Output the [x, y] coordinate of the center of the cell containing the given text.  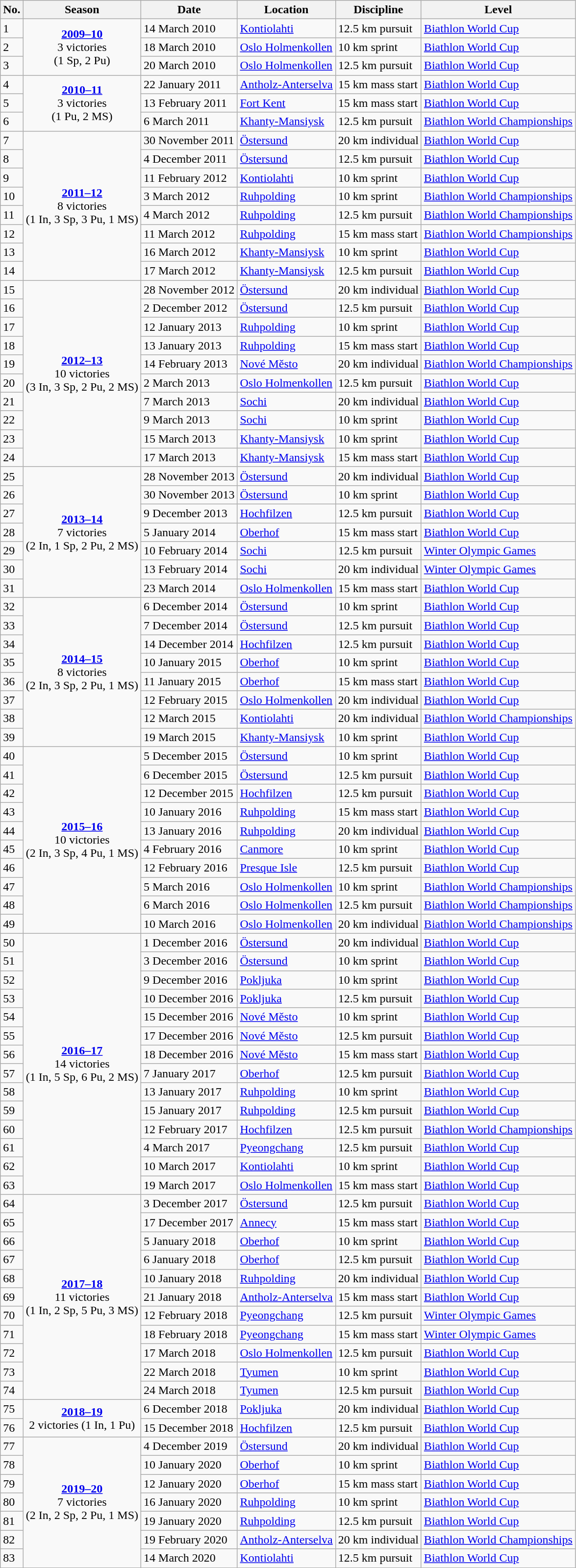
58 [12, 1092]
19 January 2020 [189, 1521]
30 November 2011 [189, 140]
3 December 2016 [189, 961]
50 [12, 943]
9 [12, 177]
54 [12, 1017]
19 March 2015 [189, 737]
4 March 2012 [189, 215]
28 November 2012 [189, 290]
39 [12, 737]
22 [12, 420]
5 [12, 103]
61 [12, 1148]
6 December 2014 [189, 607]
2014–15 8 victories (2 In, 3 Sp, 2 Pu, 1 MS) [82, 672]
42 [12, 793]
13 February 2014 [189, 570]
23 March 2014 [189, 588]
13 February 2011 [189, 103]
59 [12, 1110]
4 December 2011 [189, 159]
26 [12, 495]
65 [12, 1222]
63 [12, 1185]
10 January 2016 [189, 812]
66 [12, 1241]
2 December 2012 [189, 308]
43 [12, 812]
17 December 2017 [189, 1222]
4 February 2016 [189, 849]
10 January 2015 [189, 663]
12 February 2016 [189, 868]
18 December 2016 [189, 1054]
5 January 2014 [189, 532]
31 [12, 588]
47 [12, 887]
45 [12, 849]
12 February 2015 [189, 700]
49 [12, 924]
23 [12, 439]
7 January 2017 [189, 1073]
76 [12, 1428]
29 [12, 551]
Fort Kent [286, 103]
75 [12, 1409]
2017–18 11 victories (1 In, 2 Sp, 5 Pu, 3 MS) [82, 1297]
37 [12, 700]
81 [12, 1521]
55 [12, 1036]
16 March 2012 [189, 252]
44 [12, 831]
2 [12, 47]
22 January 2011 [189, 84]
10 February 2014 [189, 551]
68 [12, 1278]
10 January 2018 [189, 1278]
17 December 2016 [189, 1036]
Presque Isle [286, 868]
11 February 2012 [189, 177]
46 [12, 868]
22 March 2018 [189, 1371]
14 [12, 271]
74 [12, 1390]
35 [12, 663]
21 January 2018 [189, 1297]
12 January 2013 [189, 327]
57 [12, 1073]
13 [12, 252]
36 [12, 681]
No. [12, 10]
67 [12, 1260]
16 [12, 308]
10 January 2020 [189, 1465]
19 March 2017 [189, 1185]
17 March 2018 [189, 1353]
17 March 2013 [189, 457]
6 [12, 122]
73 [12, 1371]
40 [12, 756]
17 March 2012 [189, 271]
13 January 2016 [189, 831]
20 [12, 383]
38 [12, 719]
Discipline [378, 10]
70 [12, 1316]
2012–13 10 victories (3 In, 3 Sp, 2 Pu, 2 MS) [82, 373]
69 [12, 1297]
80 [12, 1502]
71 [12, 1334]
4 March 2017 [189, 1148]
60 [12, 1129]
13 January 2013 [189, 346]
10 March 2016 [189, 924]
27 [12, 513]
9 December 2016 [189, 980]
2016–17 14 victories (1 In, 5 Sp, 6 Pu, 2 MS) [82, 1064]
2015–16 10 victories (2 In, 3 Sp, 4 Pu, 1 MS) [82, 840]
83 [12, 1558]
30 [12, 570]
15 December 2016 [189, 1017]
82 [12, 1540]
2011–12 8 victories (1 In, 3 Sp, 3 Pu, 1 MS) [82, 205]
7 December 2014 [189, 625]
12 February 2017 [189, 1129]
48 [12, 905]
12 February 2018 [189, 1316]
4 [12, 84]
3 December 2017 [189, 1204]
19 [12, 364]
Canmore [286, 849]
34 [12, 644]
6 March 2016 [189, 905]
2013–14 7 victories (2 In, 1 Sp, 2 Pu, 2 MS) [82, 532]
2010–11 3 victories (1 Pu, 2 MS) [82, 103]
3 March 2012 [189, 196]
4 December 2019 [189, 1446]
14 February 2013 [189, 364]
64 [12, 1204]
10 [12, 196]
6 December 2018 [189, 1409]
5 January 2018 [189, 1241]
21 [12, 401]
1 December 2016 [189, 943]
12 January 2020 [189, 1484]
72 [12, 1353]
1 [12, 28]
51 [12, 961]
24 March 2018 [189, 1390]
52 [12, 980]
7 [12, 140]
53 [12, 998]
16 January 2020 [189, 1502]
6 January 2018 [189, 1260]
3 [12, 66]
Season [82, 10]
Date [189, 10]
18 March 2010 [189, 47]
19 February 2020 [189, 1540]
18 February 2018 [189, 1334]
78 [12, 1465]
11 March 2012 [189, 234]
5 December 2015 [189, 756]
11 [12, 215]
30 November 2013 [189, 495]
12 [12, 234]
25 [12, 476]
14 March 2010 [189, 28]
28 [12, 532]
33 [12, 625]
17 [12, 327]
Annecy [286, 1222]
2019–20 7 victories (2 In, 2 Sp, 2 Pu, 1 MS) [82, 1502]
13 January 2017 [189, 1092]
8 [12, 159]
20 March 2010 [189, 66]
56 [12, 1054]
6 March 2011 [189, 122]
24 [12, 457]
9 December 2013 [189, 513]
18 [12, 346]
12 March 2015 [189, 719]
Level [498, 10]
2018–19 2 victories (1 In, 1 Pu) [82, 1418]
12 December 2015 [189, 793]
79 [12, 1484]
10 March 2017 [189, 1167]
32 [12, 607]
15 December 2018 [189, 1428]
2009–10 3 victories (1 Sp, 2 Pu) [82, 47]
2 March 2013 [189, 383]
10 December 2016 [189, 998]
77 [12, 1446]
15 January 2017 [189, 1110]
6 December 2015 [189, 774]
11 January 2015 [189, 681]
5 March 2016 [189, 887]
41 [12, 774]
15 [12, 290]
62 [12, 1167]
Location [286, 10]
7 March 2013 [189, 401]
28 November 2013 [189, 476]
15 March 2013 [189, 439]
14 December 2014 [189, 644]
14 March 2020 [189, 1558]
9 March 2013 [189, 420]
